Extract the (x, y) coordinate from the center of the cell holding the provided text.  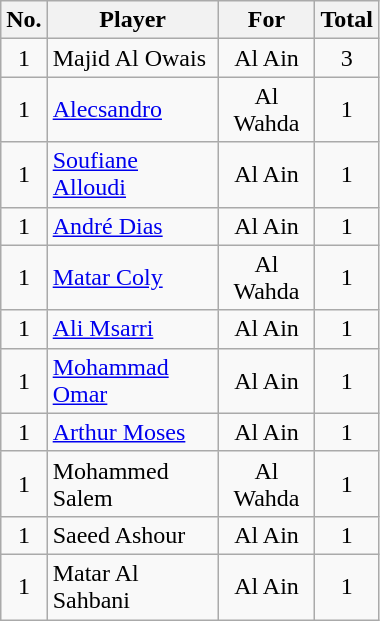
Mohammad Omar (132, 380)
Matar Al Sahbani (132, 586)
Matar Coly (132, 278)
Arthur Moses (132, 432)
Mohammed Salem (132, 484)
Saeed Ashour (132, 535)
Ali Msarri (132, 329)
Alecsandro (132, 110)
3 (347, 58)
No. (24, 20)
Soufiane Alloudi (132, 174)
For (266, 20)
André Dias (132, 226)
Player (132, 20)
Majid Al Owais (132, 58)
Total (347, 20)
